Scan for the cell matching the given text and deliver its (x, y) coordinate at center. 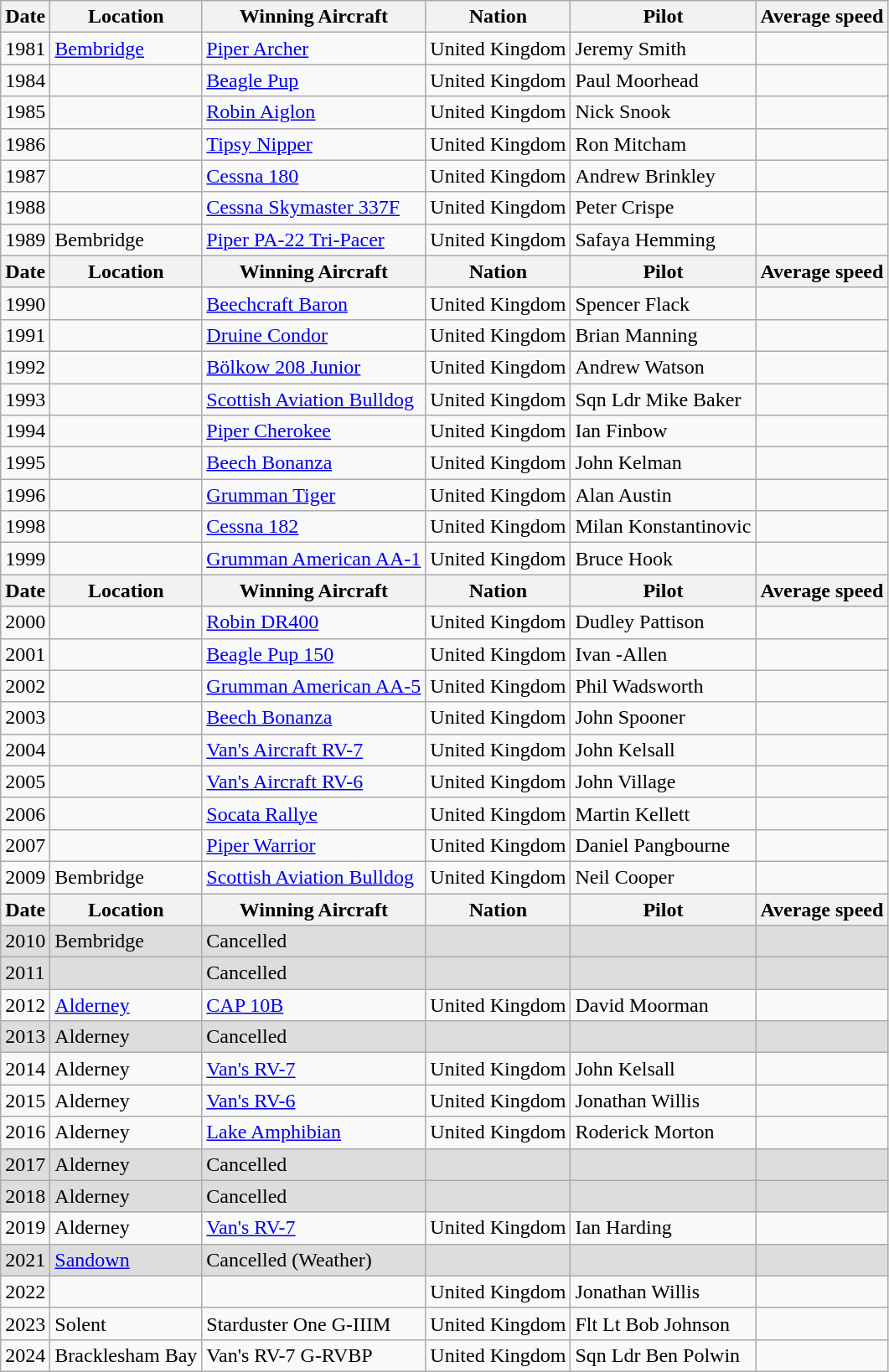
Piper PA-22 Tri-Pacer (313, 240)
Tipsy Nipper (313, 144)
Piper Archer (313, 49)
Alan Austin (664, 495)
Flt Lt Bob Johnson (664, 1323)
2011 (25, 973)
1990 (25, 303)
Spencer Flack (664, 303)
2023 (25, 1323)
Milan Konstantinovic (664, 527)
Brian Manning (664, 335)
Bracklesham Bay (126, 1355)
1993 (25, 400)
Safaya Hemming (664, 240)
Sqn Ldr Ben Polwin (664, 1355)
2019 (25, 1228)
Nick Snook (664, 112)
2009 (25, 877)
Socata Rallye (313, 813)
2016 (25, 1132)
2004 (25, 750)
Robin DR400 (313, 622)
Van's RV-7 G-RVBP (313, 1355)
Bölkow 208 Junior (313, 367)
Roderick Morton (664, 1132)
2003 (25, 718)
Ivan -Allen (664, 654)
1991 (25, 335)
2015 (25, 1101)
2012 (25, 1005)
2000 (25, 622)
Paul Moorhead (664, 80)
Dudley Pattison (664, 622)
Beechcraft Baron (313, 303)
1984 (25, 80)
2002 (25, 686)
Robin Aiglon (313, 112)
Cancelled (Weather) (313, 1260)
John Spooner (664, 718)
Ian Harding (664, 1228)
1999 (25, 559)
2022 (25, 1292)
Ian Finbow (664, 431)
Sqn Ldr Mike Baker (664, 400)
1985 (25, 112)
1994 (25, 431)
John Village (664, 781)
Jeremy Smith (664, 49)
David Moorman (664, 1005)
2014 (25, 1069)
Cessna 180 (313, 176)
Van's Aircraft RV-6 (313, 781)
Ron Mitcham (664, 144)
Phil Wadsworth (664, 686)
2021 (25, 1260)
Van's RV-6 (313, 1101)
Martin Kellett (664, 813)
2017 (25, 1164)
Starduster One G-IIIM (313, 1323)
Piper Warrior (313, 845)
Beagle Pup (313, 80)
Peter Crispe (664, 208)
1992 (25, 367)
2013 (25, 1037)
Cessna Skymaster 337F (313, 208)
Cessna 182 (313, 527)
Bruce Hook (664, 559)
1981 (25, 49)
2006 (25, 813)
Van's Aircraft RV-7 (313, 750)
2007 (25, 845)
2024 (25, 1355)
Grumman American AA-5 (313, 686)
Andrew Watson (664, 367)
Grumman American AA-1 (313, 559)
Lake Amphibian (313, 1132)
Neil Cooper (664, 877)
Daniel Pangbourne (664, 845)
Beagle Pup 150 (313, 654)
1998 (25, 527)
2010 (25, 941)
1986 (25, 144)
Druine Condor (313, 335)
2005 (25, 781)
1995 (25, 463)
Piper Cherokee (313, 431)
Solent (126, 1323)
John Kelman (664, 463)
Grumman Tiger (313, 495)
Andrew Brinkley (664, 176)
1989 (25, 240)
Sandown (126, 1260)
CAP 10B (313, 1005)
1987 (25, 176)
2001 (25, 654)
2018 (25, 1196)
1988 (25, 208)
1996 (25, 495)
